Extract the [X, Y] coordinate from the center of the cell holding the provided text.  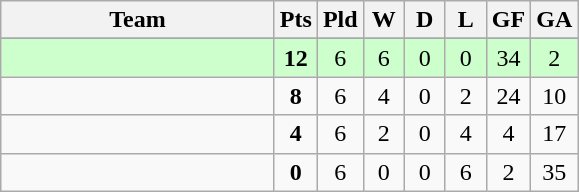
35 [554, 172]
GA [554, 20]
8 [296, 96]
Pts [296, 20]
17 [554, 134]
Pld [340, 20]
Team [138, 20]
W [384, 20]
L [466, 20]
24 [508, 96]
10 [554, 96]
12 [296, 58]
34 [508, 58]
GF [508, 20]
D [424, 20]
